Find where the given text appears and provide that cell's center as (x, y) coordinate. 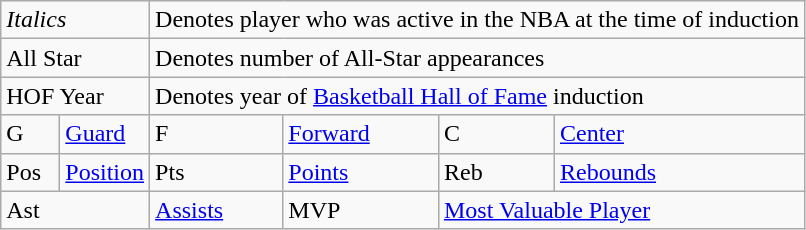
Pos (30, 172)
Reb (496, 172)
Points (361, 172)
MVP (361, 210)
All Star (76, 58)
Guard (105, 134)
Forward (361, 134)
Center (680, 134)
Position (105, 172)
Ast (76, 210)
Denotes number of All-Star appearances (478, 58)
C (496, 134)
Pts (216, 172)
Denotes year of Basketball Hall of Fame induction (478, 96)
Assists (216, 210)
Most Valuable Player (621, 210)
Denotes player who was active in the NBA at the time of induction (478, 20)
HOF Year (76, 96)
G (30, 134)
Italics (76, 20)
Rebounds (680, 172)
F (216, 134)
